Provide the (X, Y) coordinate of the cell's center where the given text is located.  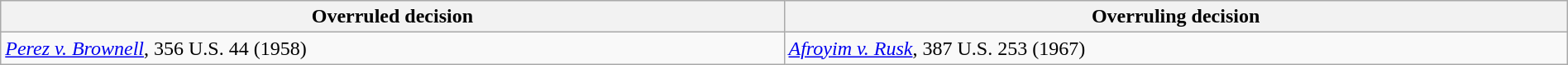
Afroyim v. Rusk, 387 U.S. 253 (1967) (1176, 48)
Overruling decision (1176, 17)
Overruled decision (392, 17)
Perez v. Brownell, 356 U.S. 44 (1958) (392, 48)
